For the text-containing cell, return its midpoint in (X, Y) coordinate format. 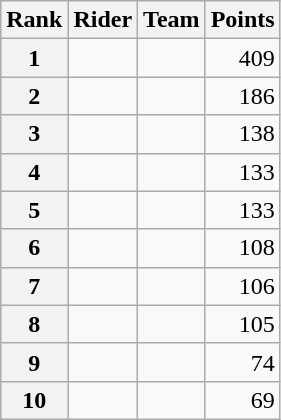
409 (242, 58)
3 (34, 134)
Rider (103, 20)
69 (242, 400)
5 (34, 210)
106 (242, 286)
105 (242, 324)
6 (34, 248)
8 (34, 324)
74 (242, 362)
7 (34, 286)
Rank (34, 20)
Team (172, 20)
10 (34, 400)
108 (242, 248)
1 (34, 58)
138 (242, 134)
9 (34, 362)
2 (34, 96)
Points (242, 20)
4 (34, 172)
186 (242, 96)
